Scan for the cell matching the given text and deliver its (x, y) coordinate at center. 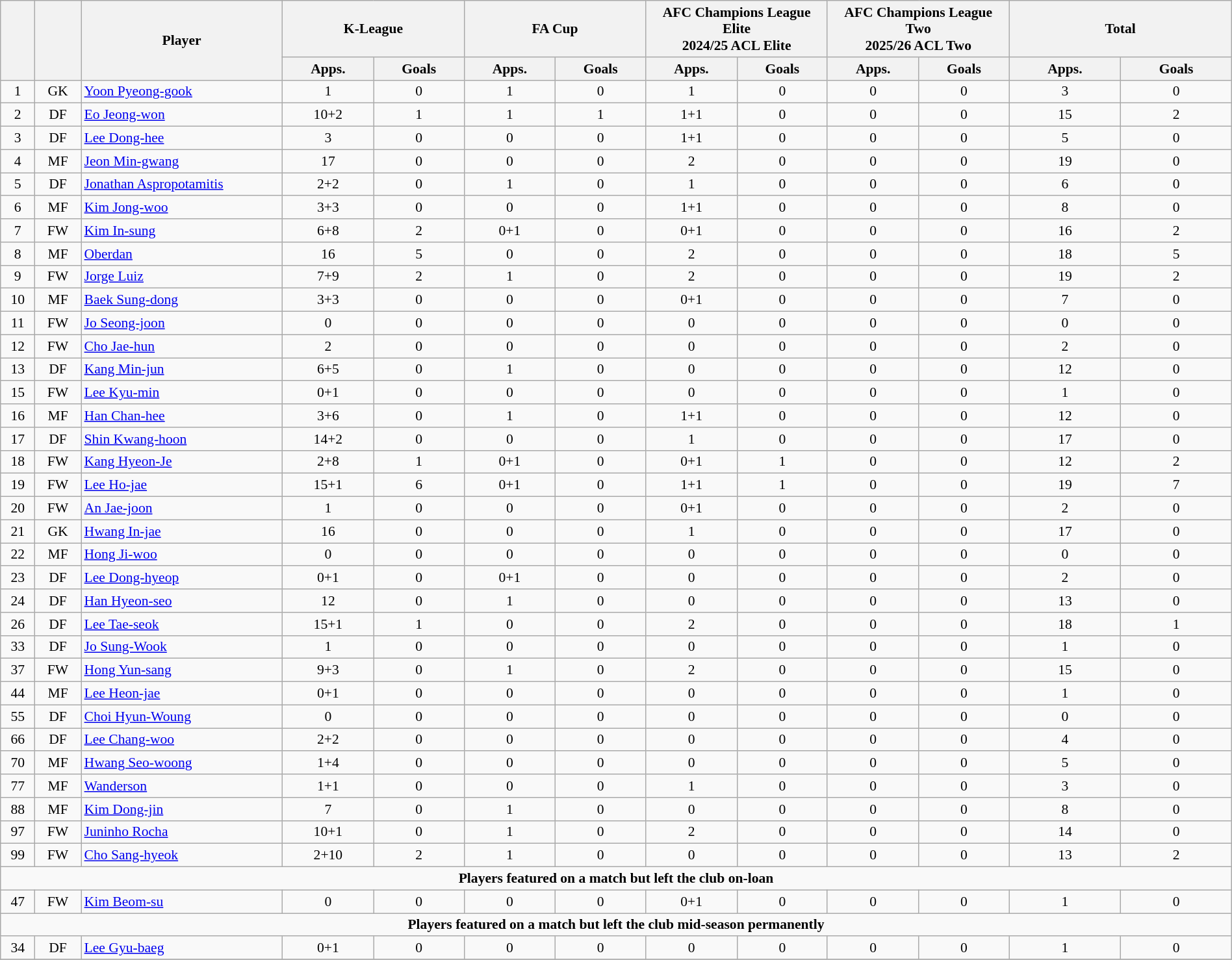
3+6 (328, 416)
21 (18, 531)
1+4 (328, 763)
Total (1120, 29)
Lee Gyu-baeg (182, 948)
Lee Ho-jae (182, 485)
AFC Champions League Two 2025/26 ACL Two (918, 29)
Jo Sung-Wook (182, 647)
Eo Jeong-won (182, 115)
Oberdan (182, 254)
14 (1065, 832)
11 (18, 323)
Han Hyeon-seo (182, 601)
Lee Dong-hee (182, 138)
Player (182, 40)
Lee Kyu-min (182, 393)
Kim Beom-su (182, 902)
23 (18, 578)
FA Cup (555, 29)
Hong Yun-sang (182, 670)
6+5 (328, 370)
Hong Ji-woo (182, 555)
Han Chan-hee (182, 416)
6+8 (328, 231)
Kang Min-jun (182, 370)
10+2 (328, 115)
33 (18, 647)
20 (18, 509)
Jeon Min-gwang (182, 161)
Jo Seong-joon (182, 323)
Jonathan Aspropotamitis (182, 184)
Players featured on a match but left the club on-loan (616, 879)
Choi Hyun-Woung (182, 716)
77 (18, 786)
Yoon Pyeong-gook (182, 92)
Lee Heon-jae (182, 694)
Hwang In-jae (182, 531)
Lee Dong-hyeop (182, 578)
Players featured on a match but left the club mid-season permanently (616, 925)
22 (18, 555)
Kang Hyeon-Je (182, 462)
2+8 (328, 462)
Juninho Rocha (182, 832)
Wanderson (182, 786)
88 (18, 809)
AFC Champions League Elite 2024/25 ACL Elite (737, 29)
26 (18, 624)
37 (18, 670)
Lee Tae-seok (182, 624)
47 (18, 902)
An Jae-joon (182, 509)
Baek Sung-dong (182, 300)
9 (18, 277)
66 (18, 740)
2+10 (328, 855)
Hwang Seo-woong (182, 763)
70 (18, 763)
Lee Chang-woo (182, 740)
Cho Jae-hun (182, 346)
44 (18, 694)
Kim Dong-jin (182, 809)
Cho Sang-hyeok (182, 855)
97 (18, 832)
14+2 (328, 439)
24 (18, 601)
9+3 (328, 670)
7+9 (328, 277)
55 (18, 716)
K-League (374, 29)
34 (18, 948)
10+1 (328, 832)
Kim Jong-woo (182, 208)
Shin Kwang-hoon (182, 439)
10 (18, 300)
Kim In-sung (182, 231)
99 (18, 855)
Jorge Luiz (182, 277)
